For the text-containing cell, return its midpoint in (X, Y) coordinate format. 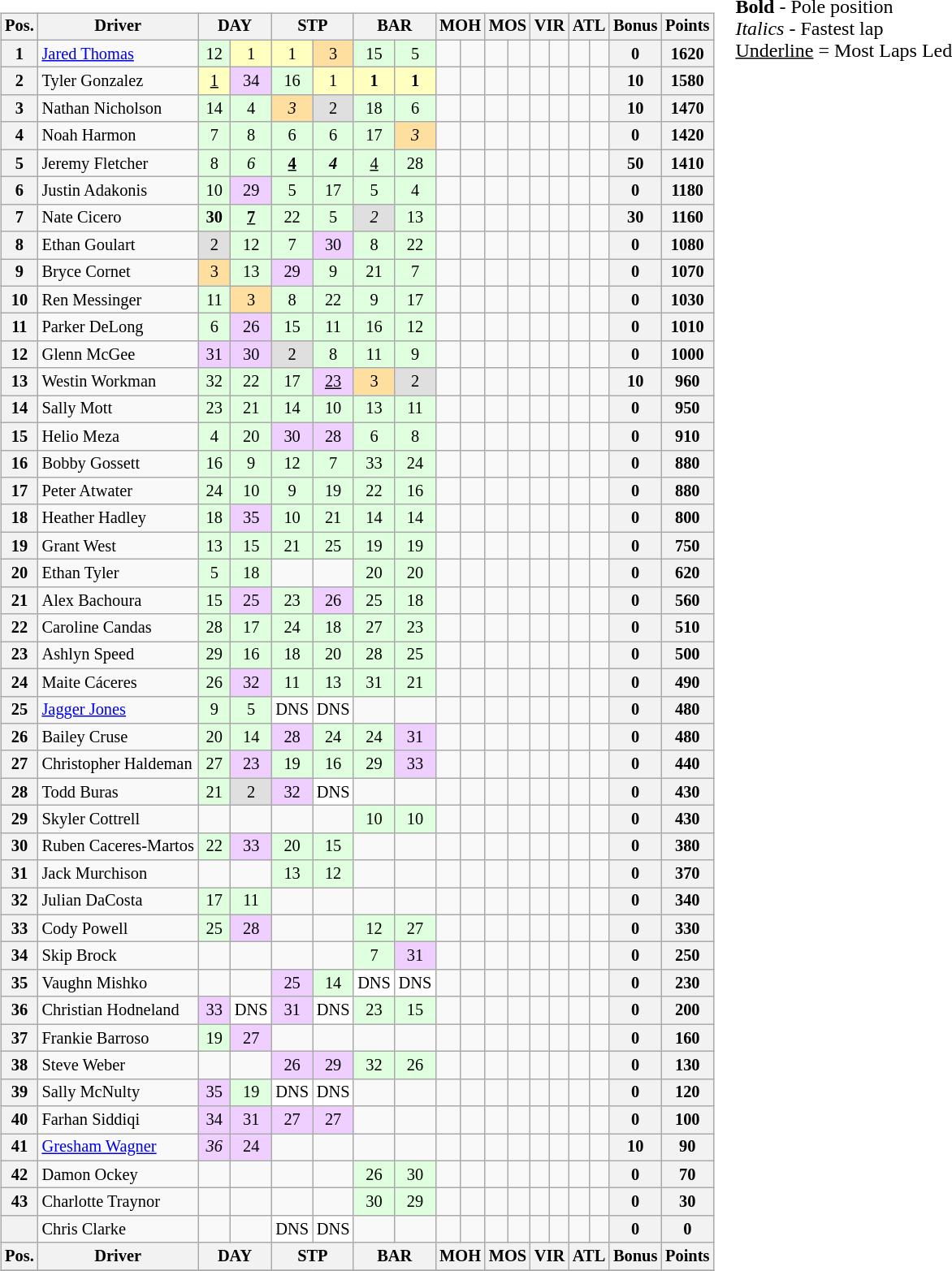
Jagger Jones (119, 710)
1580 (687, 81)
1000 (687, 355)
Cody Powell (119, 928)
Maite Cáceres (119, 682)
Charlotte Traynor (119, 1202)
Grant West (119, 546)
Nate Cicero (119, 218)
250 (687, 956)
1470 (687, 109)
Damon Ockey (119, 1174)
370 (687, 874)
Ren Messinger (119, 300)
Nathan Nicholson (119, 109)
Bailey Cruse (119, 737)
Farhan Siddiqi (119, 1120)
Skyler Cottrell (119, 819)
Chris Clarke (119, 1230)
120 (687, 1092)
Noah Harmon (119, 136)
440 (687, 764)
Helio Meza (119, 436)
37 (19, 1038)
200 (687, 1010)
Frankie Barroso (119, 1038)
1420 (687, 136)
Justin Adakonis (119, 191)
Ashlyn Speed (119, 655)
Sally McNulty (119, 1092)
910 (687, 436)
Sally Mott (119, 409)
1030 (687, 300)
Ethan Goulart (119, 245)
Ethan Tyler (119, 573)
Alex Bachoura (119, 600)
Skip Brock (119, 956)
510 (687, 628)
Bobby Gossett (119, 464)
Caroline Candas (119, 628)
Ruben Caceres-Martos (119, 846)
41 (19, 1148)
Bryce Cornet (119, 273)
960 (687, 382)
70 (687, 1174)
Glenn McGee (119, 355)
130 (687, 1066)
100 (687, 1120)
620 (687, 573)
Gresham Wagner (119, 1148)
1010 (687, 327)
160 (687, 1038)
Julian DaCosta (119, 901)
Jeremy Fletcher (119, 163)
950 (687, 409)
560 (687, 600)
1080 (687, 245)
340 (687, 901)
1070 (687, 273)
1410 (687, 163)
Christian Hodneland (119, 1010)
Todd Buras (119, 792)
Jared Thomas (119, 54)
Tyler Gonzalez (119, 81)
1180 (687, 191)
1620 (687, 54)
800 (687, 518)
Jack Murchison (119, 874)
Christopher Haldeman (119, 764)
50 (635, 163)
Heather Hadley (119, 518)
Vaughn Mishko (119, 984)
90 (687, 1148)
Steve Weber (119, 1066)
Peter Atwater (119, 491)
330 (687, 928)
750 (687, 546)
42 (19, 1174)
230 (687, 984)
43 (19, 1202)
Parker DeLong (119, 327)
39 (19, 1092)
38 (19, 1066)
380 (687, 846)
1160 (687, 218)
500 (687, 655)
40 (19, 1120)
490 (687, 682)
Westin Workman (119, 382)
